Search for the cell housing the specified text and yield its (x, y) center coordinate. 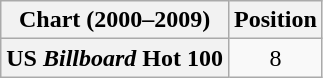
Position (276, 20)
8 (276, 58)
US Billboard Hot 100 (115, 58)
Chart (2000–2009) (115, 20)
